Find where the given text appears and provide that cell's center as [x, y] coordinate. 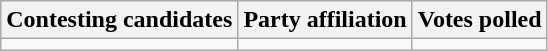
Contesting candidates [120, 20]
Votes polled [480, 20]
Party affiliation [325, 20]
